For the text-containing cell, return its midpoint in (x, y) coordinate format. 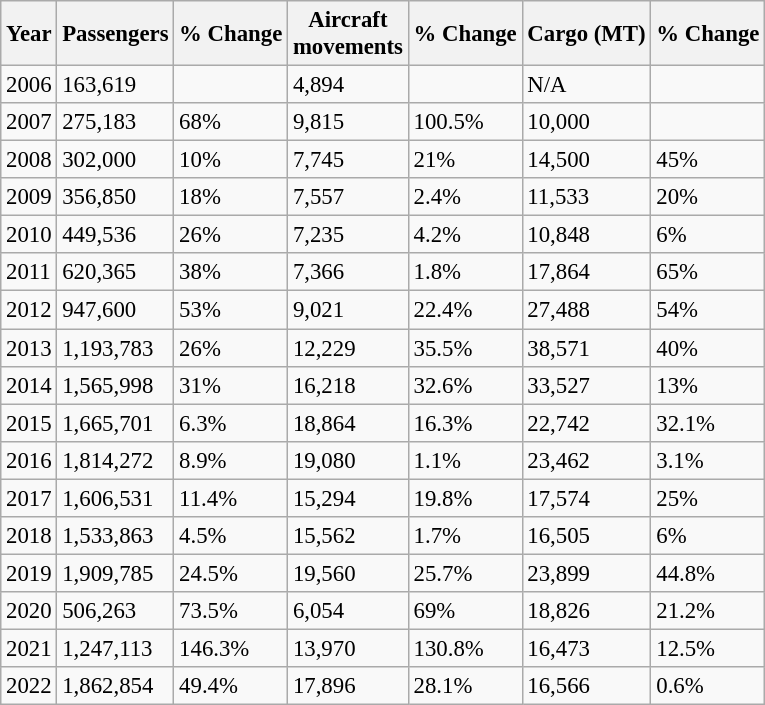
18,864 (348, 423)
16,218 (348, 385)
2010 (29, 235)
356,850 (116, 197)
2008 (29, 160)
1,665,701 (116, 423)
23,899 (586, 573)
31% (231, 385)
11,533 (586, 197)
7,557 (348, 197)
16,473 (586, 648)
19,560 (348, 573)
16.3% (465, 423)
17,574 (586, 498)
2015 (29, 423)
19,080 (348, 460)
1.1% (465, 460)
3.1% (708, 460)
10,000 (586, 122)
9,815 (348, 122)
35.5% (465, 348)
6,054 (348, 611)
2018 (29, 536)
17,864 (586, 273)
21% (465, 160)
1,565,998 (116, 385)
2006 (29, 85)
1.7% (465, 536)
18,826 (586, 611)
17,896 (348, 686)
11.4% (231, 498)
Aircraftmovements (348, 34)
19.8% (465, 498)
620,365 (116, 273)
16,505 (586, 536)
275,183 (116, 122)
Year (29, 34)
1,247,113 (116, 648)
38% (231, 273)
69% (465, 611)
Passengers (116, 34)
2022 (29, 686)
2021 (29, 648)
2009 (29, 197)
13% (708, 385)
27,488 (586, 310)
12.5% (708, 648)
65% (708, 273)
53% (231, 310)
2012 (29, 310)
1,606,531 (116, 498)
4.2% (465, 235)
21.2% (708, 611)
1,909,785 (116, 573)
N/A (586, 85)
14,500 (586, 160)
16,566 (586, 686)
45% (708, 160)
0.6% (708, 686)
449,536 (116, 235)
33,527 (586, 385)
15,294 (348, 498)
2007 (29, 122)
1.8% (465, 273)
40% (708, 348)
25% (708, 498)
25.7% (465, 573)
1,533,863 (116, 536)
2016 (29, 460)
38,571 (586, 348)
49.4% (231, 686)
10,848 (586, 235)
Cargo (MT) (586, 34)
13,970 (348, 648)
7,366 (348, 273)
2017 (29, 498)
10% (231, 160)
73.5% (231, 611)
1,862,854 (116, 686)
6.3% (231, 423)
2011 (29, 273)
2.4% (465, 197)
32.1% (708, 423)
28.1% (465, 686)
506,263 (116, 611)
20% (708, 197)
12,229 (348, 348)
2020 (29, 611)
146.3% (231, 648)
8.9% (231, 460)
18% (231, 197)
1,814,272 (116, 460)
2019 (29, 573)
68% (231, 122)
7,235 (348, 235)
2013 (29, 348)
947,600 (116, 310)
24.5% (231, 573)
54% (708, 310)
22.4% (465, 310)
163,619 (116, 85)
4.5% (231, 536)
7,745 (348, 160)
23,462 (586, 460)
9,021 (348, 310)
130.8% (465, 648)
2014 (29, 385)
44.8% (708, 573)
15,562 (348, 536)
100.5% (465, 122)
1,193,783 (116, 348)
302,000 (116, 160)
32.6% (465, 385)
22,742 (586, 423)
4,894 (348, 85)
